Search for the cell housing the specified text and yield its [X, Y] center coordinate. 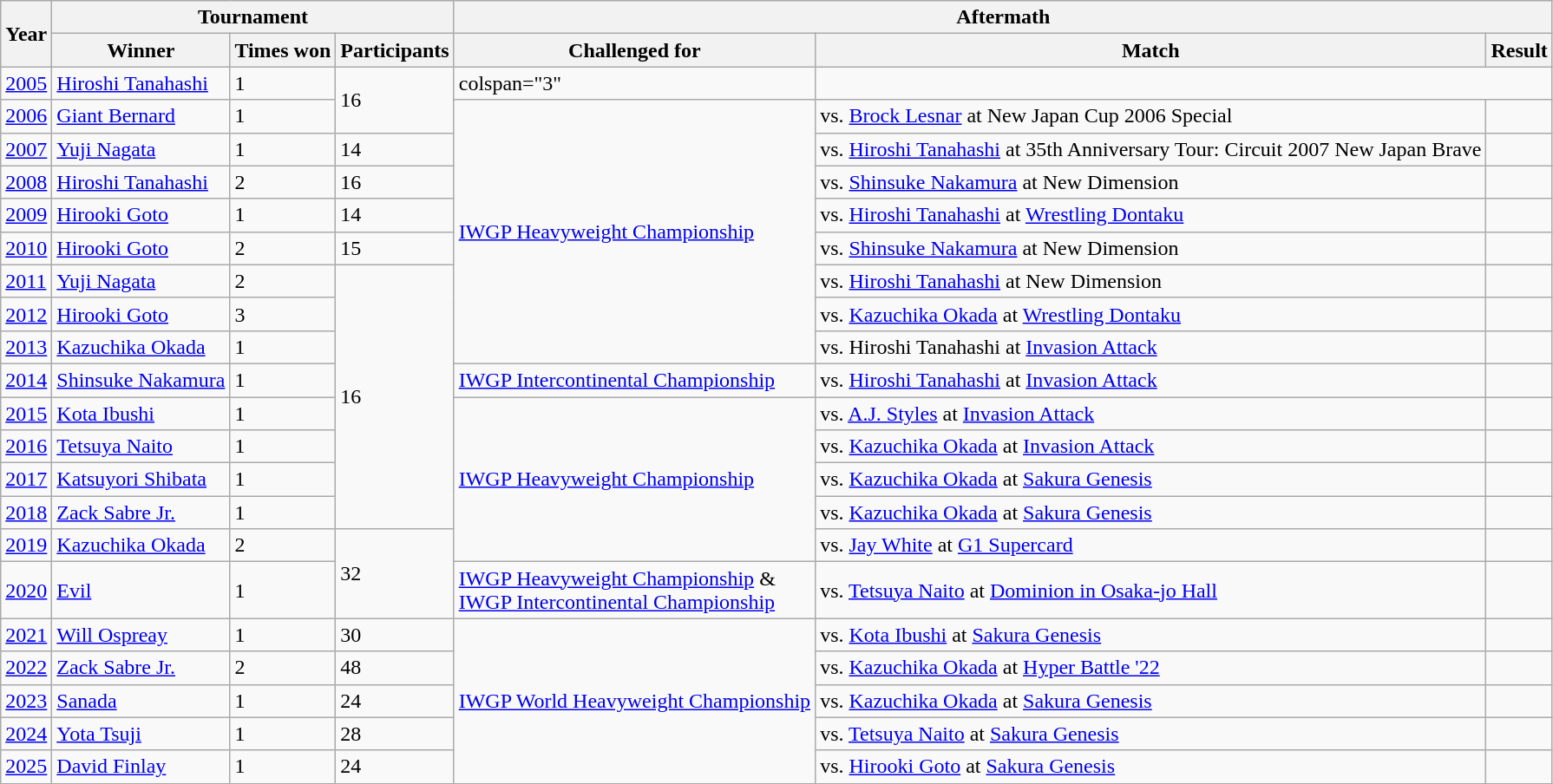
48 [395, 668]
vs. Brock Lesnar at New Japan Cup 2006 Special [1150, 116]
vs. Kota Ibushi at Sakura Genesis [1150, 635]
vs. Tetsuya Naito at Dominion in Osaka-jo Hall [1150, 590]
2005 [26, 83]
vs. Kazuchika Okada at Hyper Battle '22 [1150, 668]
vs. Jay White at G1 Supercard [1150, 546]
Aftermath [1003, 17]
3 [283, 314]
2012 [26, 314]
2014 [26, 380]
IWGP Intercontinental Championship [634, 380]
2015 [26, 414]
vs. Tetsuya Naito at Sakura Genesis [1150, 734]
Kota Ibushi [141, 414]
2019 [26, 546]
2018 [26, 513]
2023 [26, 701]
IWGP Heavyweight Championship &IWGP Intercontinental Championship [634, 590]
2017 [26, 480]
2006 [26, 116]
Evil [141, 590]
Times won [283, 50]
2020 [26, 590]
Match [1150, 50]
32 [395, 574]
vs. A.J. Styles at Invasion Attack [1150, 414]
2011 [26, 281]
2010 [26, 248]
2021 [26, 635]
Katsuyori Shibata [141, 480]
vs. Hiroshi Tanahashi at 35th Anniversary Tour: Circuit 2007 New Japan Brave [1150, 149]
2008 [26, 182]
colspan="3" [634, 83]
2024 [26, 734]
2016 [26, 447]
vs. Hiroshi Tanahashi at Wrestling Dontaku [1150, 215]
Year [26, 34]
Yota Tsuji [141, 734]
Sanada [141, 701]
Tetsuya Naito [141, 447]
Participants [395, 50]
Winner [141, 50]
2007 [26, 149]
Result [1519, 50]
2013 [26, 347]
2025 [26, 767]
David Finlay [141, 767]
vs. Hiroshi Tanahashi at New Dimension [1150, 281]
vs. Kazuchika Okada at Wrestling Dontaku [1150, 314]
vs. Kazuchika Okada at Invasion Attack [1150, 447]
28 [395, 734]
15 [395, 248]
vs. Hirooki Goto at Sakura Genesis [1150, 767]
Will Ospreay [141, 635]
Tournament [253, 17]
IWGP World Heavyweight Championship [634, 701]
Shinsuke Nakamura [141, 380]
2009 [26, 215]
2022 [26, 668]
Giant Bernard [141, 116]
Challenged for [634, 50]
30 [395, 635]
